Pinpoint the cell where the given text exists, returning its (X, Y) midpoint coordinate. 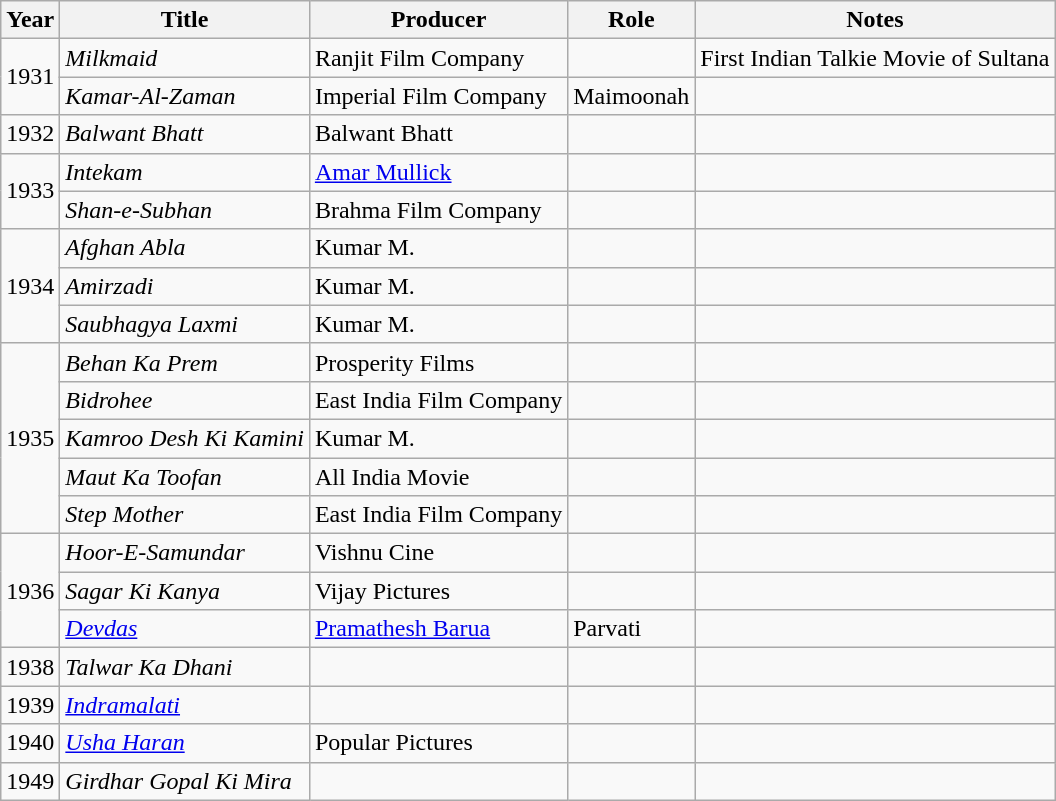
Role (632, 20)
Notes (875, 20)
Parvati (632, 629)
Year (30, 20)
1932 (30, 134)
Amar Mullick (438, 172)
Producer (438, 20)
Imperial Film Company (438, 96)
Title (185, 20)
First Indian Talkie Movie of Sultana (875, 58)
Kamar-Al-Zaman (185, 96)
1938 (30, 667)
Shan-e-Subhan (185, 210)
1939 (30, 705)
Amirzadi (185, 286)
1934 (30, 286)
Brahma Film Company (438, 210)
Bidrohee (185, 400)
1940 (30, 743)
Afghan Abla (185, 248)
Sagar Ki Kanya (185, 591)
Kamroo Desh Ki Kamini (185, 438)
Pramathesh Barua (438, 629)
Milkmaid (185, 58)
Talwar Ka Dhani (185, 667)
Saubhagya Laxmi (185, 324)
1935 (30, 438)
Intekam (185, 172)
1936 (30, 591)
Step Mother (185, 515)
Maut Ka Toofan (185, 477)
1933 (30, 191)
Girdhar Gopal Ki Mira (185, 781)
1949 (30, 781)
1931 (30, 77)
Hoor-E-Samundar (185, 553)
Devdas (185, 629)
Behan Ka Prem (185, 362)
Usha Haran (185, 743)
Vishnu Cine (438, 553)
Prosperity Films (438, 362)
Indramalati (185, 705)
Ranjit Film Company (438, 58)
Vijay Pictures (438, 591)
All India Movie (438, 477)
Popular Pictures (438, 743)
Maimoonah (632, 96)
